Output the (X, Y) coordinate of the center of the cell containing the given text.  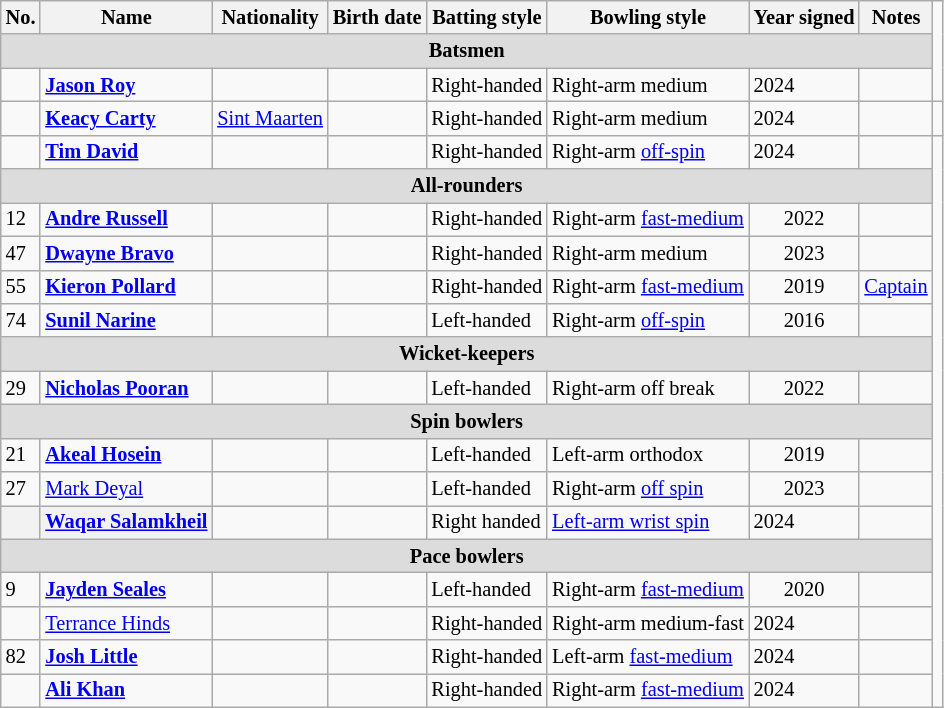
Kieron Pollard (126, 287)
Akeal Hosein (126, 455)
27 (21, 489)
Keacy Carty (126, 118)
82 (21, 657)
2020 (804, 589)
Left-arm fast-medium (648, 657)
Name (126, 17)
47 (21, 253)
Left-arm wrist spin (648, 522)
Right-arm off break (648, 388)
Wicket-keepers (467, 354)
All-rounders (467, 186)
Bowling style (648, 17)
Tim David (126, 152)
Jason Roy (126, 85)
29 (21, 388)
9 (21, 589)
Sunil Narine (126, 320)
Terrance Hinds (126, 623)
Josh Little (126, 657)
Waqar Salamkheil (126, 522)
Mark Deyal (126, 489)
Ali Khan (126, 690)
Nicholas Pooran (126, 388)
Notes (896, 17)
Nationality (270, 17)
Batsmen (467, 51)
Right-arm off spin (648, 489)
Year signed (804, 17)
Batting style (486, 17)
2016 (804, 320)
Dwayne Bravo (126, 253)
Pace bowlers (467, 556)
Andre Russell (126, 219)
Jayden Seales (126, 589)
Left-arm orthodox (648, 455)
12 (21, 219)
Right-arm medium-fast (648, 623)
74 (21, 320)
Spin bowlers (467, 421)
Captain (896, 287)
55 (21, 287)
Right handed (486, 522)
Sint Maarten (270, 118)
Birth date (378, 17)
21 (21, 455)
No. (21, 17)
